Capture the cell that displays the provided text and extract its [x, y] central coordinate. 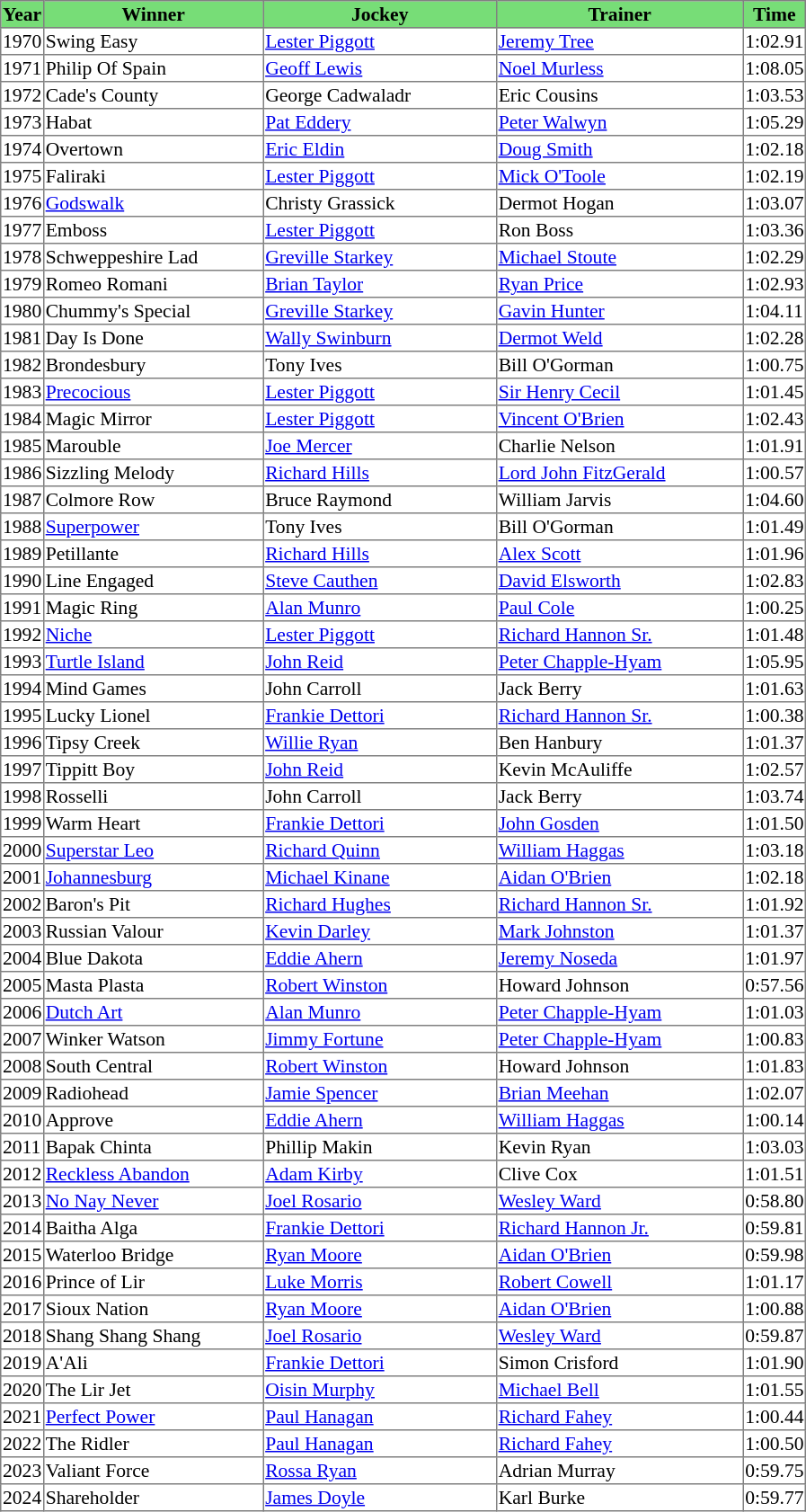
Jeremy Tree [619, 41]
0:59.77 [775, 1498]
Valiant Force [153, 1471]
1:02.91 [775, 41]
1979 [22, 284]
0:58.80 [775, 1201]
Superstar Leo [153, 850]
Habat [153, 122]
No Nay Never [153, 1201]
Dermot Hogan [619, 203]
Kevin Ryan [619, 1147]
1:01.92 [775, 904]
Adrian Murray [619, 1471]
0:59.87 [775, 1336]
1:00.83 [775, 1039]
Approve [153, 1120]
Michael Bell [619, 1390]
1992 [22, 635]
2005 [22, 985]
1:01.63 [775, 689]
Gavin Hunter [619, 311]
Wally Swinburn [380, 338]
1982 [22, 365]
1:01.96 [775, 554]
The Lir Jet [153, 1390]
Faliraki [153, 176]
1986 [22, 473]
The Ridler [153, 1444]
2010 [22, 1120]
Winner [153, 14]
1991 [22, 608]
Radiohead [153, 1093]
Reckless Abandon [153, 1174]
Tipsy Creek [153, 743]
1997 [22, 769]
1:03.53 [775, 95]
Romeo Romani [153, 284]
1:00.14 [775, 1120]
1998 [22, 796]
Swing Easy [153, 41]
Jamie Spencer [380, 1093]
1978 [22, 257]
Sioux Nation [153, 1309]
Cade's County [153, 95]
Philip Of Spain [153, 68]
Day Is Done [153, 338]
1:08.05 [775, 68]
Johannesburg [153, 877]
2007 [22, 1039]
2016 [22, 1282]
1989 [22, 554]
Emboss [153, 230]
1:02.28 [775, 338]
1987 [22, 500]
2018 [22, 1336]
Dermot Weld [619, 338]
2024 [22, 1498]
Bruce Raymond [380, 500]
1:03.18 [775, 850]
Richard Quinn [380, 850]
Russian Valour [153, 931]
Sir Henry Cecil [619, 392]
Doug Smith [619, 149]
Richard Hannon Jr. [619, 1228]
1973 [22, 122]
1:01.90 [775, 1363]
Line Engaged [153, 581]
Eric Eldin [380, 149]
Perfect Power [153, 1417]
2000 [22, 850]
1:02.07 [775, 1093]
South Central [153, 1066]
1:01.48 [775, 635]
2015 [22, 1255]
Jockey [380, 14]
2002 [22, 904]
Petillante [153, 554]
2012 [22, 1174]
Noel Murless [619, 68]
1:01.97 [775, 958]
2011 [22, 1147]
1:02.83 [775, 581]
2019 [22, 1363]
Brian Taylor [380, 284]
0:59.81 [775, 1228]
1983 [22, 392]
Trainer [619, 14]
1999 [22, 823]
Overtown [153, 149]
Oisin Murphy [380, 1390]
1:01.17 [775, 1282]
Luke Morris [380, 1282]
Turtle Island [153, 662]
Jimmy Fortune [380, 1039]
1:03.03 [775, 1147]
Lord John FitzGerald [619, 473]
Chummy's Special [153, 311]
1996 [22, 743]
1990 [22, 581]
Joe Mercer [380, 446]
1:01.51 [775, 1174]
1:02.93 [775, 284]
Blue Dakota [153, 958]
1:00.50 [775, 1444]
Waterloo Bridge [153, 1255]
Michael Kinane [380, 877]
1972 [22, 95]
1:03.36 [775, 230]
Pat Eddery [380, 122]
2017 [22, 1309]
Mick O'Toole [619, 176]
1:03.07 [775, 203]
2013 [22, 1201]
Geoff Lewis [380, 68]
1:05.95 [775, 662]
2023 [22, 1471]
0:59.75 [775, 1471]
2022 [22, 1444]
Simon Crisford [619, 1363]
Charlie Nelson [619, 446]
2003 [22, 931]
1993 [22, 662]
2014 [22, 1228]
1980 [22, 311]
Shareholder [153, 1498]
Rossa Ryan [380, 1471]
1:02.43 [775, 419]
1970 [22, 41]
Sizzling Melody [153, 473]
1994 [22, 689]
1:01.50 [775, 823]
1:02.57 [775, 769]
Dutch Art [153, 1012]
Precocious [153, 392]
Ron Boss [619, 230]
2008 [22, 1066]
Winker Watson [153, 1039]
2020 [22, 1390]
Rosselli [153, 796]
1:01.91 [775, 446]
Mind Games [153, 689]
Marouble [153, 446]
1:01.55 [775, 1390]
1:00.38 [775, 716]
Magic Ring [153, 608]
Kevin Darley [380, 931]
2006 [22, 1012]
1:01.49 [775, 527]
1977 [22, 230]
David Elsworth [619, 581]
Masta Plasta [153, 985]
1981 [22, 338]
Eric Cousins [619, 95]
Peter Walwyn [619, 122]
0:59.98 [775, 1255]
0:57.56 [775, 985]
1:00.57 [775, 473]
Adam Kirby [380, 1174]
1:04.60 [775, 500]
Bapak Chinta [153, 1147]
A'Ali [153, 1363]
1:02.29 [775, 257]
1984 [22, 419]
1:00.88 [775, 1309]
Phillip Makin [380, 1147]
1975 [22, 176]
Richard Hughes [380, 904]
Vincent O'Brien [619, 419]
1:04.11 [775, 311]
1:01.83 [775, 1066]
Colmore Row [153, 500]
Clive Cox [619, 1174]
Ben Hanbury [619, 743]
Christy Grassick [380, 203]
Prince of Lir [153, 1282]
Karl Burke [619, 1498]
Baitha Alga [153, 1228]
Ryan Price [619, 284]
Robert Cowell [619, 1282]
Brian Meehan [619, 1093]
1:00.75 [775, 365]
Warm Heart [153, 823]
Baron's Pit [153, 904]
Magic Mirror [153, 419]
Superpower [153, 527]
James Doyle [380, 1498]
Time [775, 14]
John Gosden [619, 823]
1974 [22, 149]
1:02.19 [775, 176]
2004 [22, 958]
Shang Shang Shang [153, 1336]
William Jarvis [619, 500]
Schweppeshire Lad [153, 257]
Steve Cauthen [380, 581]
Lucky Lionel [153, 716]
Brondesbury [153, 365]
2021 [22, 1417]
2001 [22, 877]
Willie Ryan [380, 743]
1:01.45 [775, 392]
Paul Cole [619, 608]
Tippitt Boy [153, 769]
1:00.44 [775, 1417]
Alex Scott [619, 554]
Niche [153, 635]
Jeremy Noseda [619, 958]
Kevin McAuliffe [619, 769]
1:03.74 [775, 796]
1988 [22, 527]
1995 [22, 716]
1971 [22, 68]
Michael Stoute [619, 257]
George Cadwaladr [380, 95]
1:00.25 [775, 608]
Mark Johnston [619, 931]
1:01.03 [775, 1012]
Year [22, 14]
2009 [22, 1093]
1:05.29 [775, 122]
1976 [22, 203]
1985 [22, 446]
Godswalk [153, 203]
